Output the (x, y) coordinate of the center of the cell containing the given text.  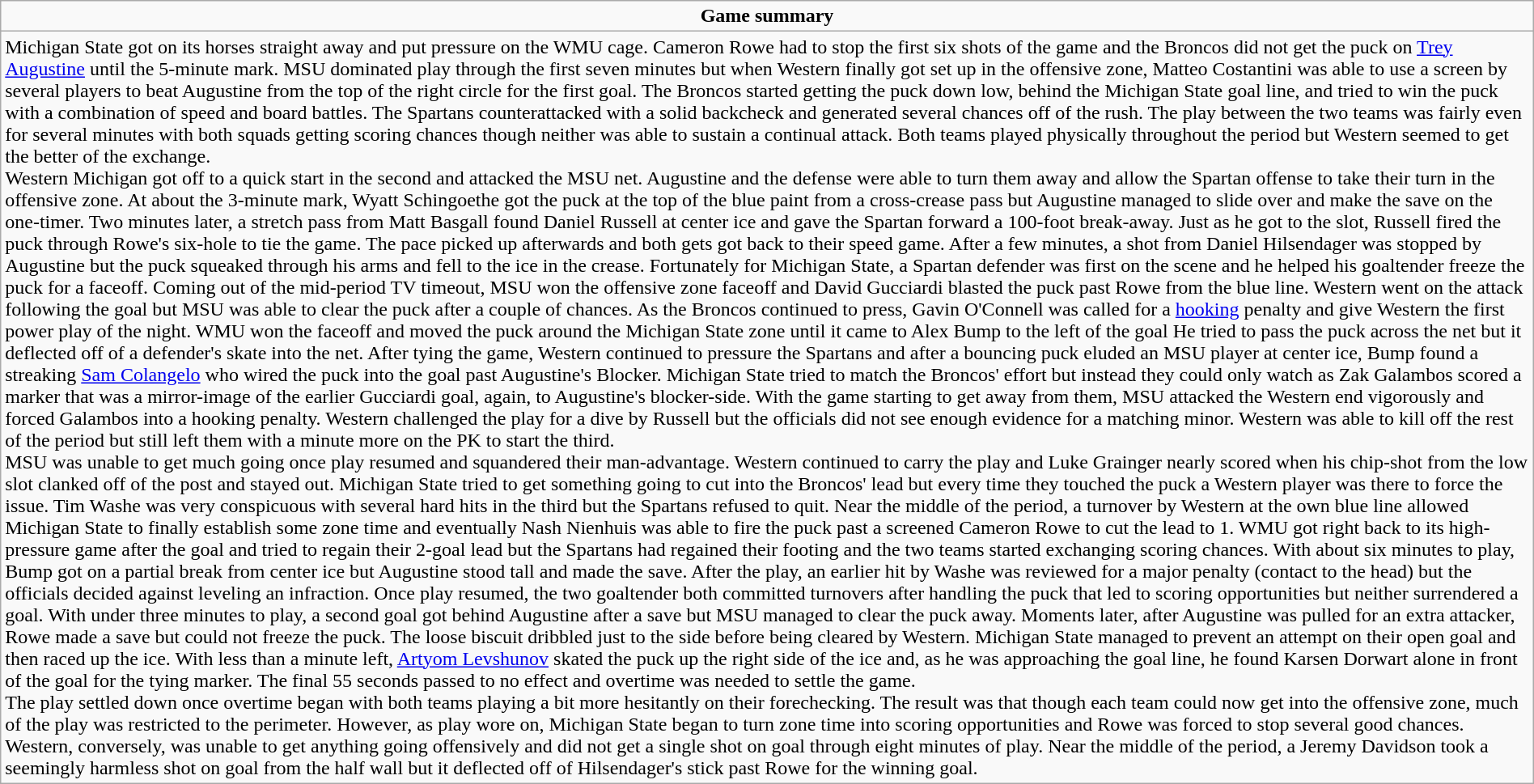
Game summary (767, 16)
